Extract the (X, Y) coordinate from the center of the cell holding the provided text.  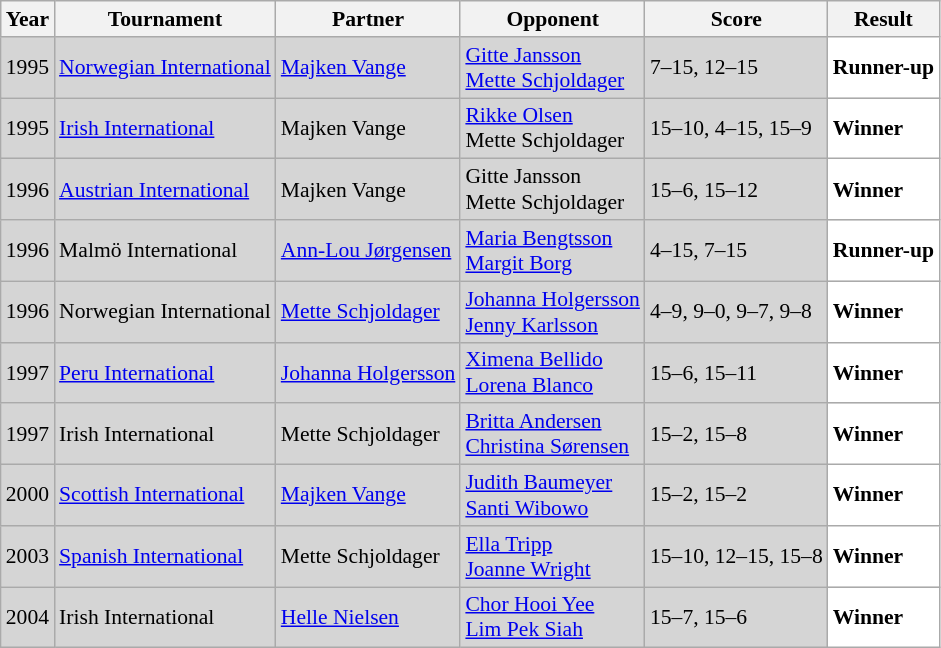
15–6, 15–12 (736, 190)
Johanna Holgersson Jenny Karlsson (552, 312)
Tournament (165, 19)
4–9, 9–0, 9–7, 9–8 (736, 312)
2000 (28, 496)
Year (28, 19)
15–7, 15–6 (736, 618)
15–6, 15–11 (736, 372)
Malmö International (165, 250)
Helle Nielsen (368, 618)
Result (884, 19)
Spanish International (165, 556)
Chor Hooi Yee Lim Pek Siah (552, 618)
15–2, 15–8 (736, 434)
15–2, 15–2 (736, 496)
Peru International (165, 372)
4–15, 7–15 (736, 250)
Judith Baumeyer Santi Wibowo (552, 496)
2004 (28, 618)
2003 (28, 556)
Rikke Olsen Mette Schjoldager (552, 128)
Britta Andersen Christina Sørensen (552, 434)
15–10, 12–15, 15–8 (736, 556)
Ann-Lou Jørgensen (368, 250)
Opponent (552, 19)
Score (736, 19)
Scottish International (165, 496)
Maria Bengtsson Margit Borg (552, 250)
7–15, 12–15 (736, 68)
15–10, 4–15, 15–9 (736, 128)
Johanna Holgersson (368, 372)
Austrian International (165, 190)
Ella Tripp Joanne Wright (552, 556)
Ximena Bellido Lorena Blanco (552, 372)
Partner (368, 19)
